Detect which cell encompasses the target text, then output its (x, y) center coordinate. 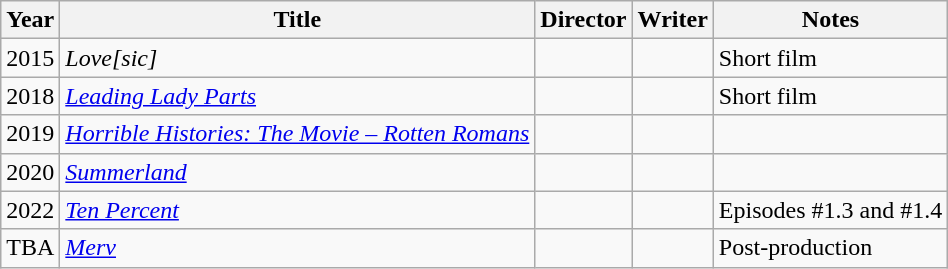
Year (30, 20)
Love[sic] (298, 58)
2019 (30, 134)
2015 (30, 58)
Title (298, 20)
Episodes #1.3 and #1.4 (830, 210)
Leading Lady Parts (298, 96)
Writer (672, 20)
Merv (298, 248)
Post-production (830, 248)
2018 (30, 96)
TBA (30, 248)
Director (584, 20)
Horrible Histories: The Movie – Rotten Romans (298, 134)
Summerland (298, 172)
Notes (830, 20)
2020 (30, 172)
2022 (30, 210)
Ten Percent (298, 210)
